Identify which cell holds the provided text, then report its (X, Y) central coordinate. 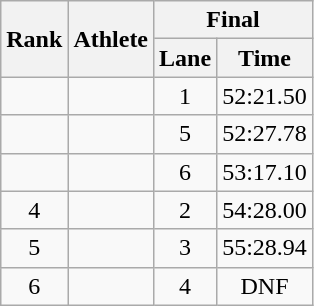
53:17.10 (265, 172)
Athlete (111, 39)
55:28.94 (265, 248)
52:27.78 (265, 134)
1 (186, 96)
Rank (34, 39)
3 (186, 248)
52:21.50 (265, 96)
54:28.00 (265, 210)
Final (234, 20)
2 (186, 210)
Lane (186, 58)
Time (265, 58)
DNF (265, 286)
